Scan for the cell matching the given text and deliver its [X, Y] coordinate at center. 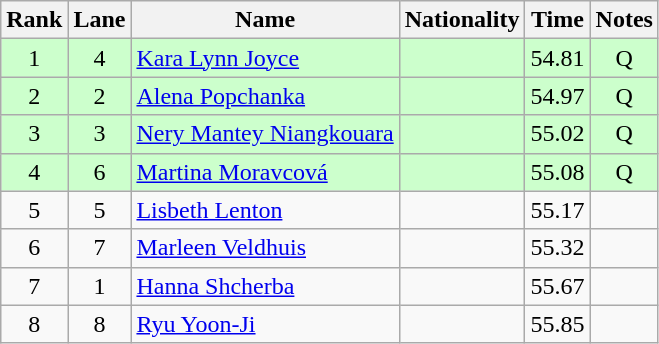
Rank [34, 20]
Time [558, 20]
55.17 [558, 210]
Kara Lynn Joyce [265, 58]
Name [265, 20]
55.67 [558, 286]
Notes [624, 20]
54.81 [558, 58]
Lane [100, 20]
Lisbeth Lenton [265, 210]
55.02 [558, 134]
Marleen Veldhuis [265, 248]
Nationality [462, 20]
55.85 [558, 324]
Martina Moravcová [265, 172]
54.97 [558, 96]
Hanna Shcherba [265, 286]
Nery Mantey Niangkouara [265, 134]
Alena Popchanka [265, 96]
55.32 [558, 248]
Ryu Yoon-Ji [265, 324]
55.08 [558, 172]
